Capture the cell that displays the provided text and extract its [X, Y] central coordinate. 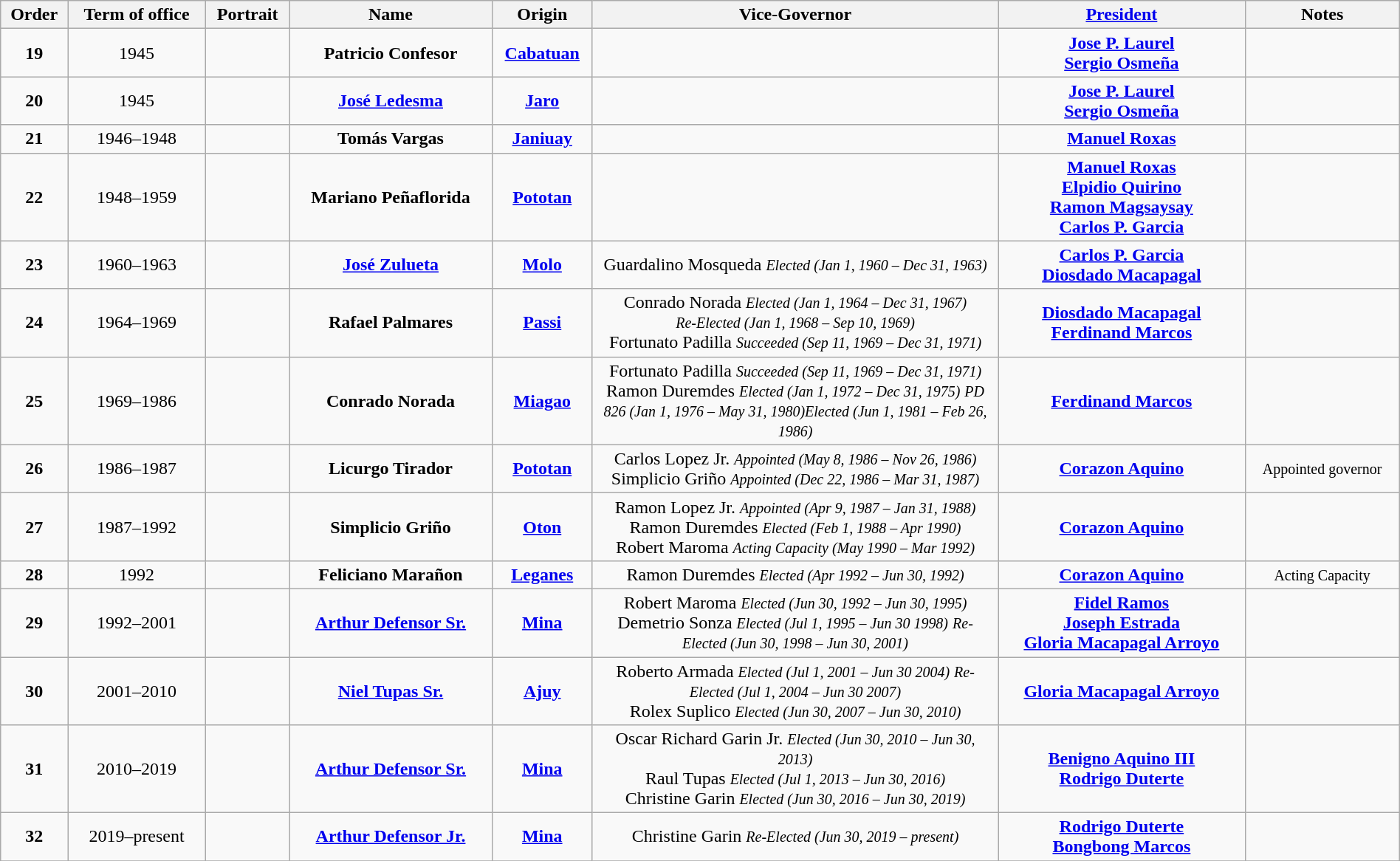
29 [34, 622]
Patricio Confesor [391, 53]
22 [34, 196]
30 [34, 691]
24 [34, 323]
23 [34, 264]
1946–1948 [137, 139]
Molo [542, 264]
Jaro [542, 100]
25 [34, 400]
19 [34, 53]
Mariano Peñaflorida [391, 196]
Ferdinand Marcos [1122, 400]
Term of office [137, 15]
27 [34, 526]
Janiuay [542, 139]
José Zulueta [391, 264]
Appointed governor [1322, 468]
Origin [542, 15]
Roberto Armada Elected (Jul 1, 2001 – Jun 30 2004) Re-Elected (Jul 1, 2004 – Jun 30 2007)Rolex Suplico Elected (Jun 30, 2007 – Jun 30, 2010) [795, 691]
Conrado Norada [391, 400]
2001–2010 [137, 691]
1987–1992 [137, 526]
20 [34, 100]
Leganes [542, 574]
Feliciano Marañon [391, 574]
Christine Garin Re-Elected (Jun 30, 2019 – present) [795, 837]
1992–2001 [137, 622]
Ajuy [542, 691]
Acting Capacity [1322, 574]
Carlos P. Garcia Diosdado Macapagal [1122, 264]
31 [34, 769]
Order [34, 15]
Guardalino Mosqueda Elected (Jan 1, 1960 – Dec 31, 1963) [795, 264]
Rodrigo Duterte Bongbong Marcos [1122, 837]
1969–1986 [137, 400]
32 [34, 837]
Carlos Lopez Jr. Appointed (May 8, 1986 – Nov 26, 1986) Simplicio Griño Appointed (Dec 22, 1986 – Mar 31, 1987) [795, 468]
Robert Maroma Elected (Jun 30, 1992 – Jun 30, 1995)Demetrio Sonza Elected (Jul 1, 1995 – Jun 30 1998) Re-Elected (Jun 30, 1998 – Jun 30, 2001) [795, 622]
José Ledesma [391, 100]
2010–2019 [137, 769]
Ramon Duremdes Elected (Apr 1992 – Jun 30, 1992) [795, 574]
Simplicio Griño [391, 526]
21 [34, 139]
President [1122, 15]
Licurgo Tirador [391, 468]
Miagao [542, 400]
Portrait [247, 15]
28 [34, 574]
1986–1987 [137, 468]
Passi [542, 323]
Conrado Norada Elected (Jan 1, 1964 – Dec 31, 1967)Re-Elected (Jan 1, 1968 – Sep 10, 1969)Fortunato Padilla Succeeded (Sep 11, 1969 – Dec 31, 1971) [795, 323]
Fidel Ramos Joseph Estrada Gloria Macapagal Arroyo [1122, 622]
Arthur Defensor Jr. [391, 837]
Name [391, 15]
Cabatuan [542, 53]
Rafael Palmares [391, 323]
Oton [542, 526]
Vice-Governor [795, 15]
Manuel Roxas [1122, 139]
2019–present [137, 837]
1964–1969 [137, 323]
1992 [137, 574]
Niel Tupas Sr. [391, 691]
1948–1959 [137, 196]
1960–1963 [137, 264]
26 [34, 468]
Gloria Macapagal Arroyo [1122, 691]
Diosdado Macapagal Ferdinand Marcos [1122, 323]
Notes [1322, 15]
Benigno Aquino III Rodrigo Duterte [1122, 769]
Tomás Vargas [391, 139]
Manuel Roxas Elpidio Quirino Ramon Magsaysay Carlos P. Garcia [1122, 196]
